Scan for the cell matching the given text and deliver its (x, y) coordinate at center. 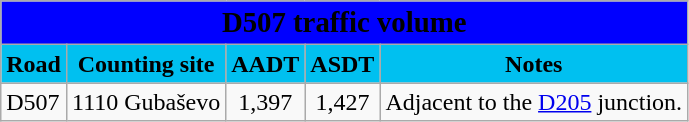
1,397 (266, 102)
1,427 (342, 102)
1110 Gubaševo (146, 102)
ASDT (342, 64)
Counting site (146, 64)
Road (34, 64)
AADT (266, 64)
Adjacent to the D205 junction. (534, 102)
D507 (34, 102)
D507 traffic volume (344, 23)
Notes (534, 64)
